Find where the given text appears and provide that cell's center as [x, y] coordinate. 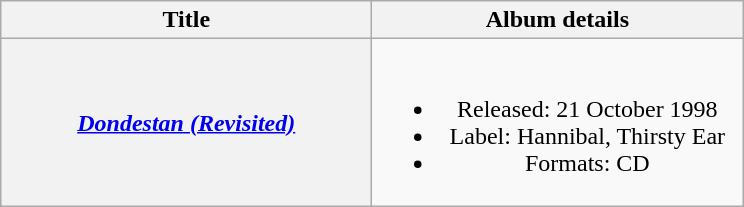
Title [186, 20]
Released: 21 October 1998Label: Hannibal, Thirsty EarFormats: CD [558, 122]
Album details [558, 20]
Dondestan (Revisited) [186, 122]
